From the cell containing the given text, extract its center point as [X, Y] coordinate. 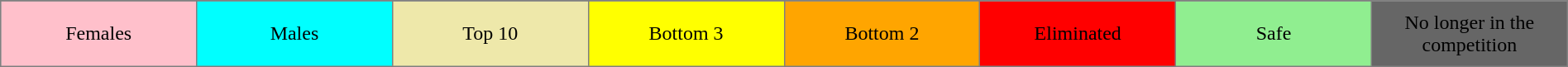
Eliminated [1078, 34]
No longer in the competition [1469, 34]
Bottom 3 [686, 34]
Females [99, 34]
Safe [1274, 34]
Top 10 [490, 34]
Males [294, 34]
Bottom 2 [882, 34]
